Output the [x, y] coordinate of the center of the cell containing the given text.  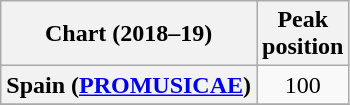
Chart (2018–19) [129, 34]
Peak position [303, 34]
100 [303, 85]
Spain (PROMUSICAE) [129, 85]
